Scan for the cell matching the given text and deliver its (x, y) coordinate at center. 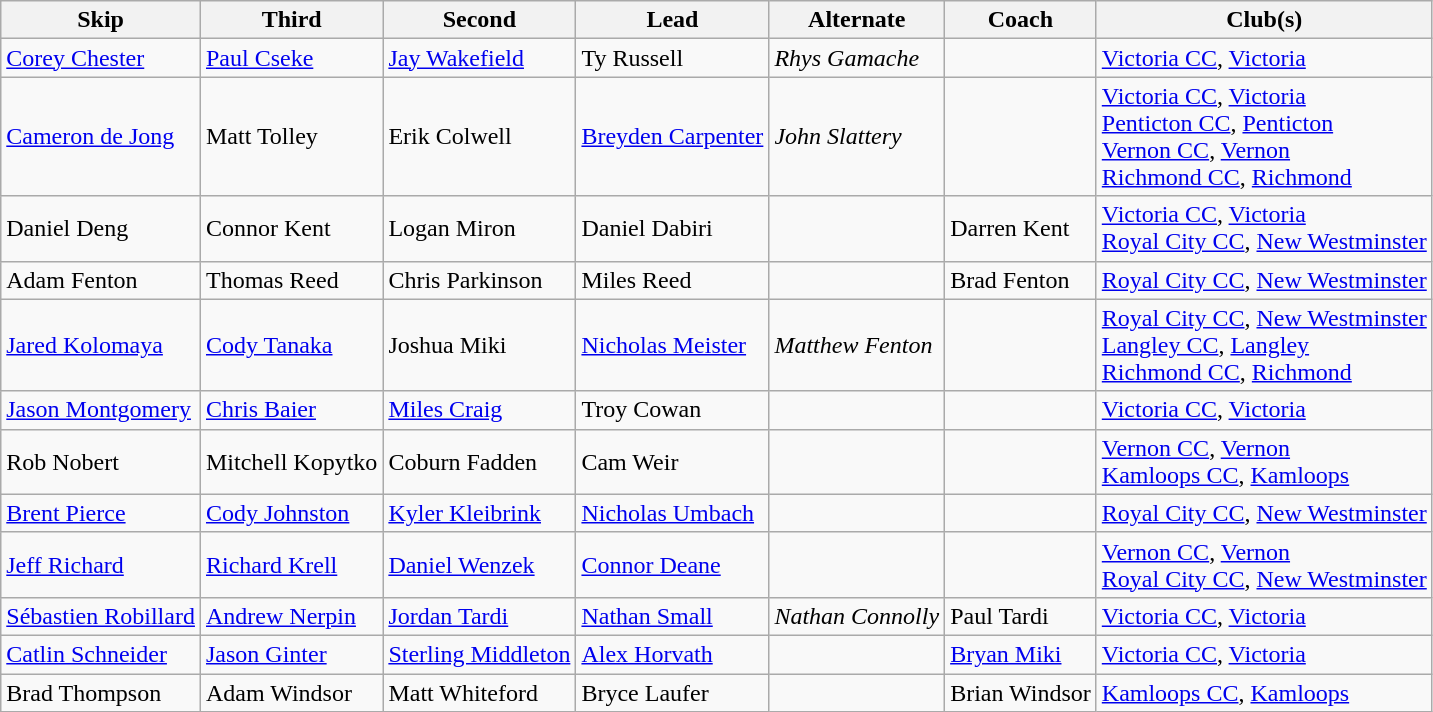
Nicholas Meister (672, 345)
Matt Whiteford (480, 693)
Bryce Laufer (672, 693)
Coburn Fadden (480, 462)
Connor Kent (291, 228)
Cameron de Jong (101, 136)
Brent Pierce (101, 513)
Nathan Connolly (857, 616)
Cody Johnston (291, 513)
Paul Cseke (291, 58)
Troy Cowan (672, 410)
Chris Baier (291, 410)
Nathan Small (672, 616)
Sterling Middleton (480, 654)
Rhys Gamache (857, 58)
Paul Tardi (1021, 616)
Darren Kent (1021, 228)
Vernon CC, Vernon Kamloops CC, Kamloops (1264, 462)
Victoria CC, Victoria Royal City CC, New Westminster (1264, 228)
Miles Reed (672, 280)
Ty Russell (672, 58)
Club(s) (1264, 20)
Jason Montgomery (101, 410)
Skip (101, 20)
Nicholas Umbach (672, 513)
Thomas Reed (291, 280)
John Slattery (857, 136)
Jordan Tardi (480, 616)
Jeff Richard (101, 564)
Royal City CC, New Westminster Langley CC, Langley Richmond CC, Richmond (1264, 345)
Coach (1021, 20)
Alternate (857, 20)
Kyler Kleibrink (480, 513)
Matt Tolley (291, 136)
Brad Fenton (1021, 280)
Kamloops CC, Kamloops (1264, 693)
Alex Horvath (672, 654)
Miles Craig (480, 410)
Third (291, 20)
Sébastien Robillard (101, 616)
Catlin Schneider (101, 654)
Brian Windsor (1021, 693)
Lead (672, 20)
Vernon CC, VernonRoyal City CC, New Westminster (1264, 564)
Daniel Wenzek (480, 564)
Second (480, 20)
Brad Thompson (101, 693)
Cody Tanaka (291, 345)
Victoria CC, Victoria Penticton CC, Penticton Vernon CC, Vernon Richmond CC, Richmond (1264, 136)
Connor Deane (672, 564)
Adam Windsor (291, 693)
Richard Krell (291, 564)
Matthew Fenton (857, 345)
Bryan Miki (1021, 654)
Adam Fenton (101, 280)
Cam Weir (672, 462)
Daniel Deng (101, 228)
Mitchell Kopytko (291, 462)
Logan Miron (480, 228)
Breyden Carpenter (672, 136)
Andrew Nerpin (291, 616)
Corey Chester (101, 58)
Chris Parkinson (480, 280)
Rob Nobert (101, 462)
Joshua Miki (480, 345)
Erik Colwell (480, 136)
Jared Kolomaya (101, 345)
Jay Wakefield (480, 58)
Jason Ginter (291, 654)
Daniel Dabiri (672, 228)
